Return the [x, y] coordinate for the center point of the cell that contains the specified text.  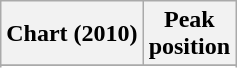
Chart (2010) [72, 34]
Peakposition [189, 34]
